Extract the (X, Y) coordinate from the center of the cell holding the provided text.  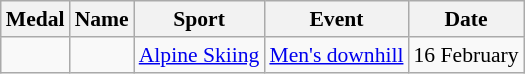
Date (466, 19)
16 February (466, 55)
Name (102, 19)
Event (336, 19)
Sport (200, 19)
Alpine Skiing (200, 55)
Men's downhill (336, 55)
Medal (36, 19)
